Scan for the cell matching the given text and deliver its [X, Y] coordinate at center. 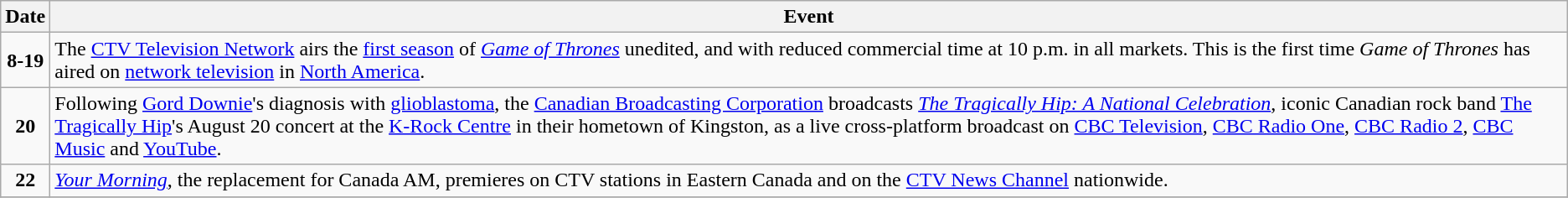
8-19 [25, 60]
Event [809, 17]
20 [25, 126]
Your Morning, the replacement for Canada AM, premieres on CTV stations in Eastern Canada and on the CTV News Channel nationwide. [809, 180]
Date [25, 17]
22 [25, 180]
